Return the [X, Y] coordinate for the center point of the cell that contains the specified text.  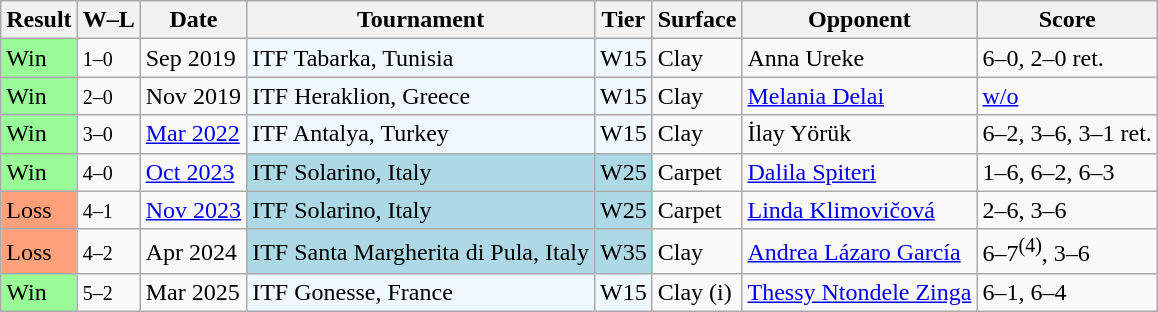
Tournament [421, 20]
ITF Gonesse, France [421, 293]
Dalila Spiteri [860, 172]
Nov 2019 [193, 96]
Thessy Ntondele Zinga [860, 293]
6–2, 3–6, 3–1 ret. [1067, 134]
6–7(4), 3–6 [1067, 252]
Anna Ureke [860, 58]
Mar 2025 [193, 293]
2–0 [108, 96]
4–0 [108, 172]
Linda Klimovičová [860, 210]
1–6, 6–2, 6–3 [1067, 172]
Score [1067, 20]
Apr 2024 [193, 252]
W–L [108, 20]
4–1 [108, 210]
ITF Tabarka, Tunisia [421, 58]
Opponent [860, 20]
Andrea Lázaro García [860, 252]
2–6, 3–6 [1067, 210]
Clay (i) [697, 293]
6–0, 2–0 ret. [1067, 58]
1–0 [108, 58]
ITF Heraklion, Greece [421, 96]
ITF Antalya, Turkey [421, 134]
Result [39, 20]
Surface [697, 20]
Date [193, 20]
Mar 2022 [193, 134]
W35 [624, 252]
4–2 [108, 252]
w/o [1067, 96]
3–0 [108, 134]
İlay Yörük [860, 134]
ITF Santa Margherita di Pula, Italy [421, 252]
Nov 2023 [193, 210]
Melania Delai [860, 96]
Sep 2019 [193, 58]
6–1, 6–4 [1067, 293]
5–2 [108, 293]
Oct 2023 [193, 172]
Tier [624, 20]
